Find where the given text appears and provide that cell's center as (x, y) coordinate. 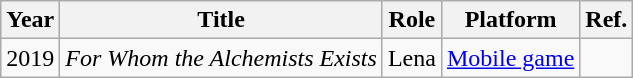
Role (412, 20)
2019 (30, 58)
For Whom the Alchemists Exists (222, 58)
Year (30, 20)
Mobile game (510, 58)
Lena (412, 58)
Title (222, 20)
Platform (510, 20)
Ref. (606, 20)
